Pinpoint the cell where the given text exists, returning its [x, y] midpoint coordinate. 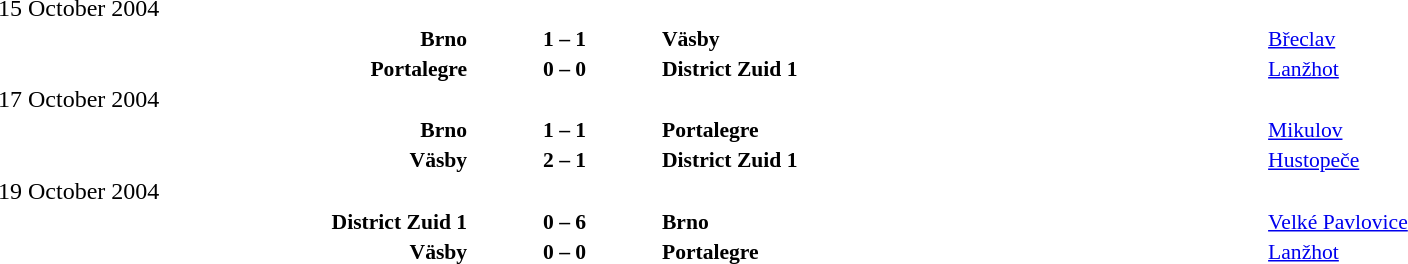
0 – 0 [564, 68]
Väsby [962, 38]
0 – 6 [564, 222]
2 – 1 [564, 160]
Portalegre [962, 130]
Brno [962, 222]
